Capture the cell that displays the provided text and extract its (x, y) central coordinate. 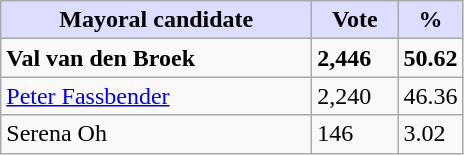
Vote (355, 20)
Mayoral candidate (156, 20)
50.62 (430, 58)
2,240 (355, 96)
46.36 (430, 96)
2,446 (355, 58)
Val van den Broek (156, 58)
3.02 (430, 134)
Peter Fassbender (156, 96)
146 (355, 134)
Serena Oh (156, 134)
% (430, 20)
